Search for the cell housing the specified text and yield its (x, y) center coordinate. 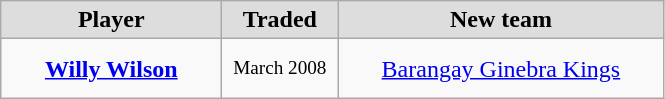
Willy Wilson (112, 69)
March 2008 (280, 69)
Player (112, 20)
Traded (280, 20)
Barangay Ginebra Kings (501, 69)
New team (501, 20)
